Detect which cell encompasses the target text, then output its (x, y) center coordinate. 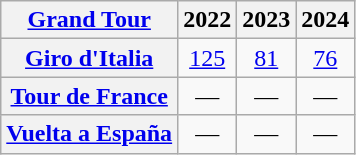
Giro d'Italia (90, 58)
76 (326, 58)
Tour de France (90, 96)
125 (208, 58)
Grand Tour (90, 20)
2022 (208, 20)
2024 (326, 20)
2023 (266, 20)
81 (266, 58)
Vuelta a España (90, 134)
